Provide the [x, y] coordinate of the cell's center where the given text is located.  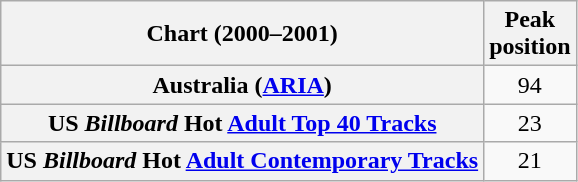
US Billboard Hot Adult Contemporary Tracks [242, 161]
Australia (ARIA) [242, 85]
21 [530, 161]
US Billboard Hot Adult Top 40 Tracks [242, 123]
94 [530, 85]
Peakposition [530, 34]
23 [530, 123]
Chart (2000–2001) [242, 34]
